Extract the (x, y) coordinate from the center of the cell holding the provided text.  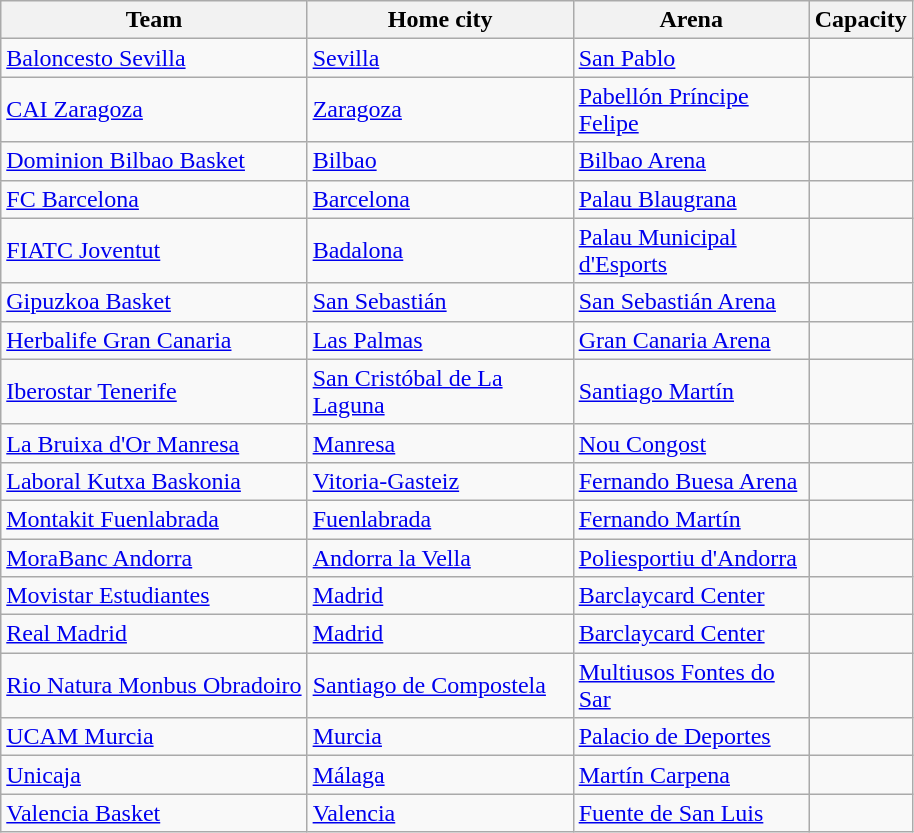
La Bruixa d'Or Manresa (154, 443)
Rio Natura Monbus Obradoiro (154, 686)
Herbalife Gran Canaria (154, 340)
San Sebastián Arena (691, 302)
UCAM Murcia (154, 737)
Las Palmas (440, 340)
Manresa (440, 443)
San Sebastián (440, 302)
Murcia (440, 737)
Dominion Bilbao Basket (154, 161)
Fuente de San Luis (691, 813)
Laboral Kutxa Baskonia (154, 481)
Team (154, 20)
San Pablo (691, 58)
Home city (440, 20)
Valencia Basket (154, 813)
Palau Municipal d'Esports (691, 250)
Gipuzkoa Basket (154, 302)
CAI Zaragoza (154, 110)
Real Madrid (154, 634)
MoraBanc Andorra (154, 557)
San Cristóbal de La Laguna (440, 392)
Unicaja (154, 775)
Gran Canaria Arena (691, 340)
Fuenlabrada (440, 519)
Málaga (440, 775)
Andorra la Vella (440, 557)
Movistar Estudiantes (154, 596)
Sevilla (440, 58)
Arena (691, 20)
Montakit Fuenlabrada (154, 519)
Santiago Martín (691, 392)
Badalona (440, 250)
Nou Congost (691, 443)
Vitoria-Gasteiz (440, 481)
Santiago de Compostela (440, 686)
Fernando Buesa Arena (691, 481)
Palau Blaugrana (691, 199)
Capacity (860, 20)
Zaragoza (440, 110)
Barcelona (440, 199)
Valencia (440, 813)
Bilbao Arena (691, 161)
FC Barcelona (154, 199)
Palacio de Deportes (691, 737)
Baloncesto Sevilla (154, 58)
FIATC Joventut (154, 250)
Multiusos Fontes do Sar (691, 686)
Fernando Martín (691, 519)
Pabellón Príncipe Felipe (691, 110)
Poliesportiu d'Andorra (691, 557)
Martín Carpena (691, 775)
Iberostar Tenerife (154, 392)
Bilbao (440, 161)
